Find where the given text appears and provide that cell's center as [x, y] coordinate. 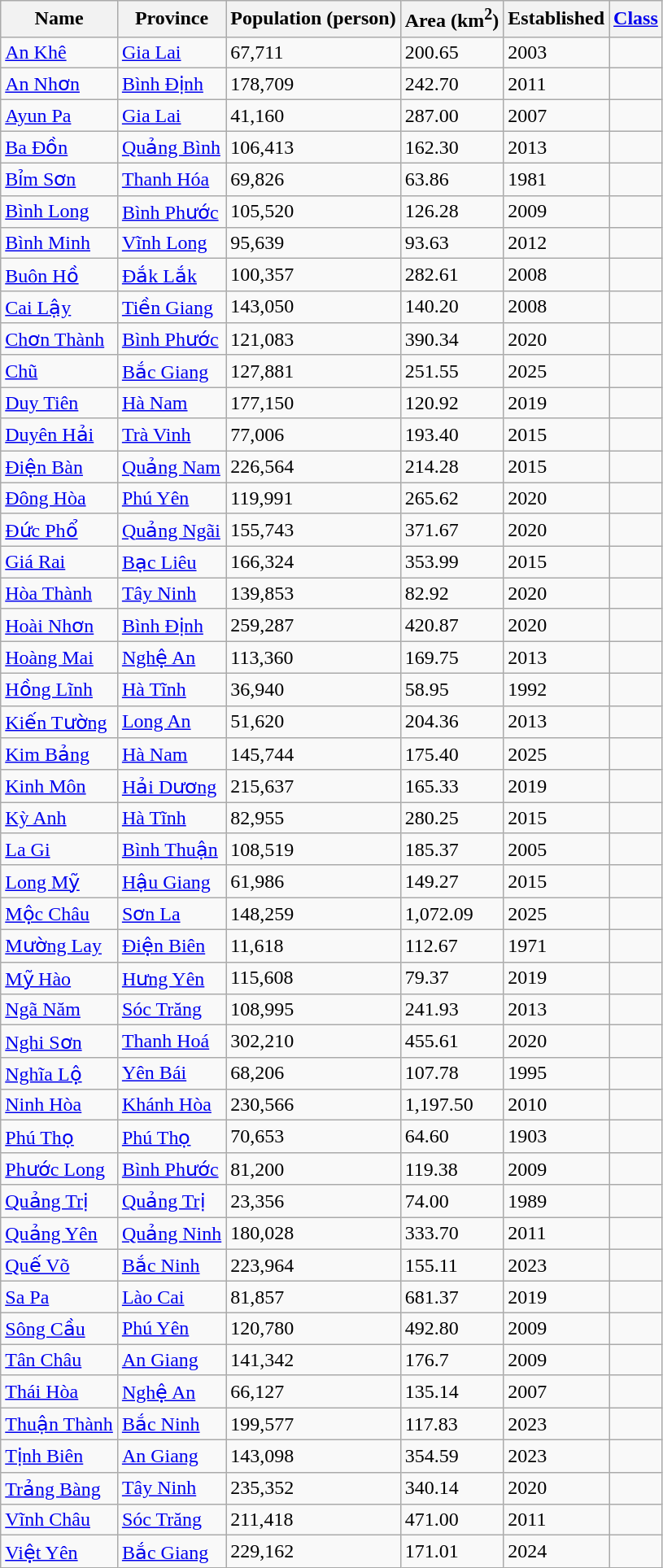
1989 [556, 1201]
2005 [556, 850]
Population (person) [313, 20]
455.61 [452, 1042]
Kim Bảng [59, 754]
Điện Bàn [59, 467]
82,955 [313, 818]
333.70 [452, 1234]
242.70 [452, 84]
108,995 [313, 1010]
Quảng Yên [59, 1234]
259,287 [313, 625]
Quảng Ngãi [171, 530]
120,780 [313, 1329]
Thanh Hoá [171, 1042]
11,618 [313, 946]
108,519 [313, 850]
148,259 [313, 914]
1,197.50 [452, 1105]
Trà Vinh [171, 435]
2012 [556, 243]
119.38 [452, 1168]
223,964 [313, 1265]
Tiền Giang [171, 307]
175.40 [452, 754]
229,162 [313, 1552]
Sông Cầu [59, 1329]
230,566 [313, 1105]
106,413 [313, 147]
371.67 [452, 530]
67,711 [313, 52]
112.67 [452, 946]
Giá Rai [59, 562]
Quảng Nam [171, 467]
Province [171, 20]
135.14 [452, 1391]
251.55 [452, 371]
Đức Phổ [59, 530]
165.33 [452, 786]
Class [636, 20]
127,881 [313, 371]
100,357 [313, 275]
141,342 [313, 1360]
145,744 [313, 754]
155.11 [452, 1265]
211,418 [313, 1520]
Mộc Châu [59, 914]
Thuận Thành [59, 1424]
Điện Biên [171, 946]
2003 [556, 52]
Bình Long [59, 212]
Tân Châu [59, 1360]
126.28 [452, 212]
302,210 [313, 1042]
492.80 [452, 1329]
Ba Đồn [59, 147]
200.65 [452, 52]
120.92 [452, 403]
82.92 [452, 593]
Quế Võ [59, 1265]
Tịnh Biên [59, 1457]
66,127 [313, 1391]
Trảng Bàng [59, 1488]
180,028 [313, 1234]
Nghĩa Lộ [59, 1073]
143,050 [313, 307]
Hồng Lĩnh [59, 690]
1995 [556, 1073]
Long Mỹ [59, 881]
1903 [556, 1137]
241.93 [452, 1010]
Bình Minh [59, 243]
143,098 [313, 1457]
185.37 [452, 850]
340.14 [452, 1488]
Đông Hòa [59, 498]
215,637 [313, 786]
68,206 [313, 1073]
61,986 [313, 881]
64.60 [452, 1137]
Ninh Hòa [59, 1105]
Sơn La [171, 914]
1971 [556, 946]
Chũ [59, 371]
69,826 [313, 180]
Hưng Yên [171, 978]
Ayun Pa [59, 116]
Hải Dương [171, 786]
2024 [556, 1552]
Việt Yên [59, 1552]
Long An [171, 722]
81,200 [313, 1168]
Area (km2) [452, 20]
119,991 [313, 498]
121,083 [313, 339]
Bỉm Sơn [59, 180]
Vĩnh Long [171, 243]
81,857 [313, 1297]
1,072.09 [452, 914]
Bình Thuận [171, 850]
390.34 [452, 339]
Hoài Nhơn [59, 625]
Yên Bái [171, 1073]
420.87 [452, 625]
113,360 [313, 657]
166,324 [313, 562]
Hòa Thành [59, 593]
1981 [556, 180]
Duy Tiên [59, 403]
Ngã Năm [59, 1010]
Name [59, 20]
La Gi [59, 850]
Mỹ Hào [59, 978]
169.75 [452, 657]
Đắk Lắk [171, 275]
Khánh Hòa [171, 1105]
204.36 [452, 722]
41,160 [313, 116]
107.78 [452, 1073]
282.61 [452, 275]
105,520 [313, 212]
36,940 [313, 690]
115,608 [313, 978]
353.99 [452, 562]
287.00 [452, 116]
235,352 [313, 1488]
354.59 [452, 1457]
Mường Lay [59, 946]
Phước Long [59, 1168]
Hậu Giang [171, 881]
177,150 [313, 403]
Kỳ Anh [59, 818]
58.95 [452, 690]
79.37 [452, 978]
95,639 [313, 243]
139,853 [313, 593]
51,620 [313, 722]
176.7 [452, 1360]
70,653 [313, 1137]
Duyên Hải [59, 435]
An Khê [59, 52]
193.40 [452, 435]
214.28 [452, 467]
Quảng Bình [171, 147]
199,577 [313, 1424]
155,743 [313, 530]
74.00 [452, 1201]
Established [556, 20]
77,006 [313, 435]
Thanh Hóa [171, 180]
Hoàng Mai [59, 657]
Cai Lậy [59, 307]
Chơn Thành [59, 339]
162.30 [452, 147]
265.62 [452, 498]
Vĩnh Châu [59, 1520]
23,356 [313, 1201]
171.01 [452, 1552]
471.00 [452, 1520]
Nghi Sơn [59, 1042]
An Nhơn [59, 84]
140.20 [452, 307]
280.25 [452, 818]
226,564 [313, 467]
63.86 [452, 180]
1992 [556, 690]
117.83 [452, 1424]
Thái Hòa [59, 1391]
Bạc Liêu [171, 562]
149.27 [452, 881]
Kiến Tường [59, 722]
2010 [556, 1105]
93.63 [452, 243]
Buôn Hồ [59, 275]
681.37 [452, 1297]
Kinh Môn [59, 786]
178,709 [313, 84]
Lào Cai [171, 1297]
Sa Pa [59, 1297]
Quảng Ninh [171, 1234]
